Determine the [x, y] coordinate at the center of the cell enclosing the given text.  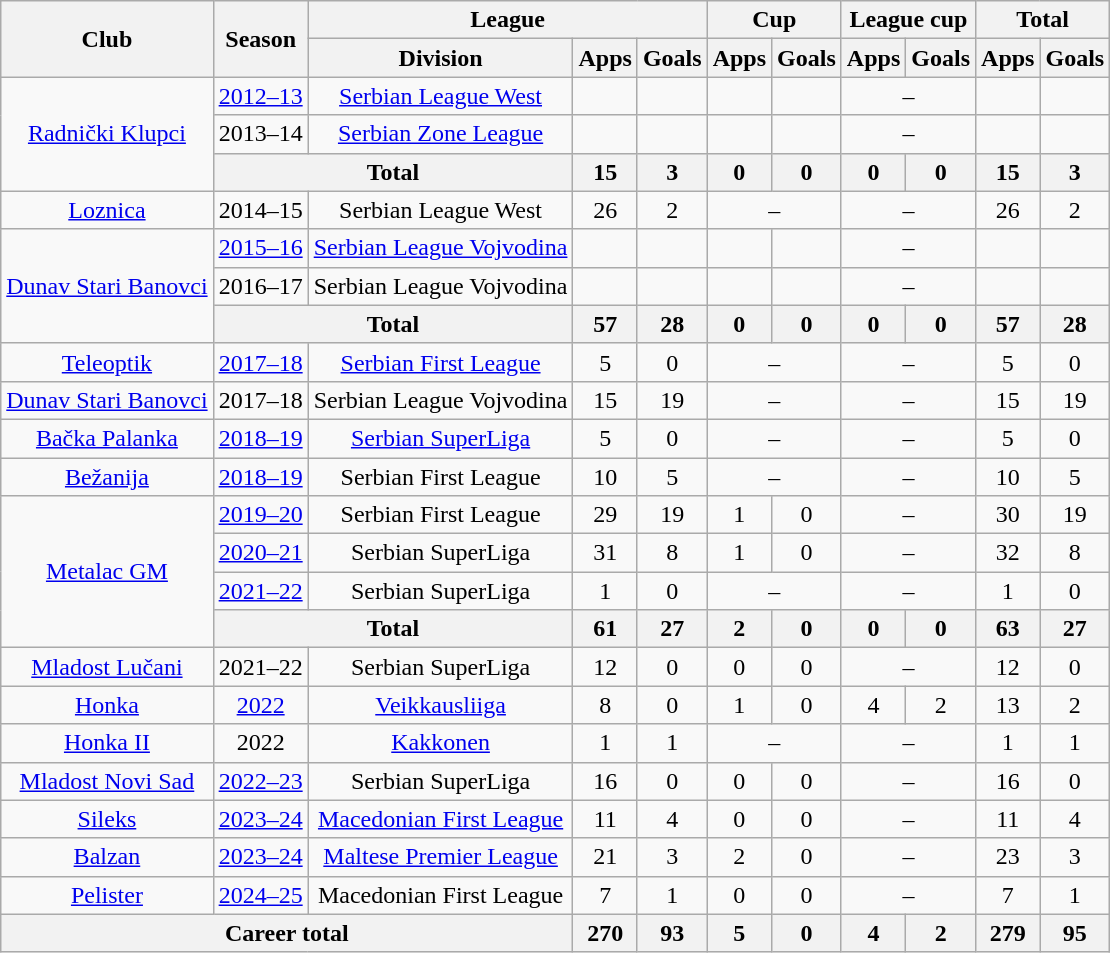
2016–17 [260, 286]
2022–23 [260, 781]
Pelister [107, 895]
Balzan [107, 857]
Radnički Klupci [107, 134]
Honka II [107, 743]
Loznica [107, 210]
95 [1075, 933]
2015–16 [260, 248]
Club [107, 39]
Serbian Zone League [440, 134]
League [508, 20]
Division [440, 58]
32 [1008, 553]
Metalac GM [107, 572]
2024–25 [260, 895]
Season [260, 39]
2012–13 [260, 96]
13 [1008, 705]
2019–20 [260, 515]
League cup [908, 20]
Sileks [107, 819]
Maltese Premier League [440, 857]
Kakkonen [440, 743]
Bežanija [107, 477]
Honka [107, 705]
Veikkausliiga [440, 705]
Teleoptik [107, 362]
61 [605, 629]
2020–21 [260, 553]
63 [1008, 629]
2014–15 [260, 210]
Mladost Novi Sad [107, 781]
30 [1008, 515]
23 [1008, 857]
31 [605, 553]
279 [1008, 933]
270 [605, 933]
Career total [287, 933]
21 [605, 857]
93 [672, 933]
Cup [774, 20]
2013–14 [260, 134]
Bačka Palanka [107, 438]
Mladost Lučani [107, 667]
29 [605, 515]
